Search for the cell housing the specified text and yield its (X, Y) center coordinate. 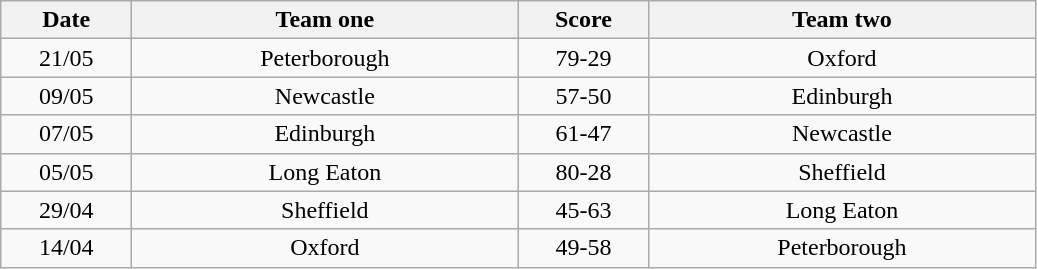
Score (584, 20)
Date (66, 20)
45-63 (584, 210)
07/05 (66, 134)
79-29 (584, 58)
14/04 (66, 248)
80-28 (584, 172)
Team one (325, 20)
21/05 (66, 58)
49-58 (584, 248)
09/05 (66, 96)
57-50 (584, 96)
05/05 (66, 172)
61-47 (584, 134)
Team two (842, 20)
29/04 (66, 210)
